Provide the (X, Y) coordinate of the cell's center where the given text is located.  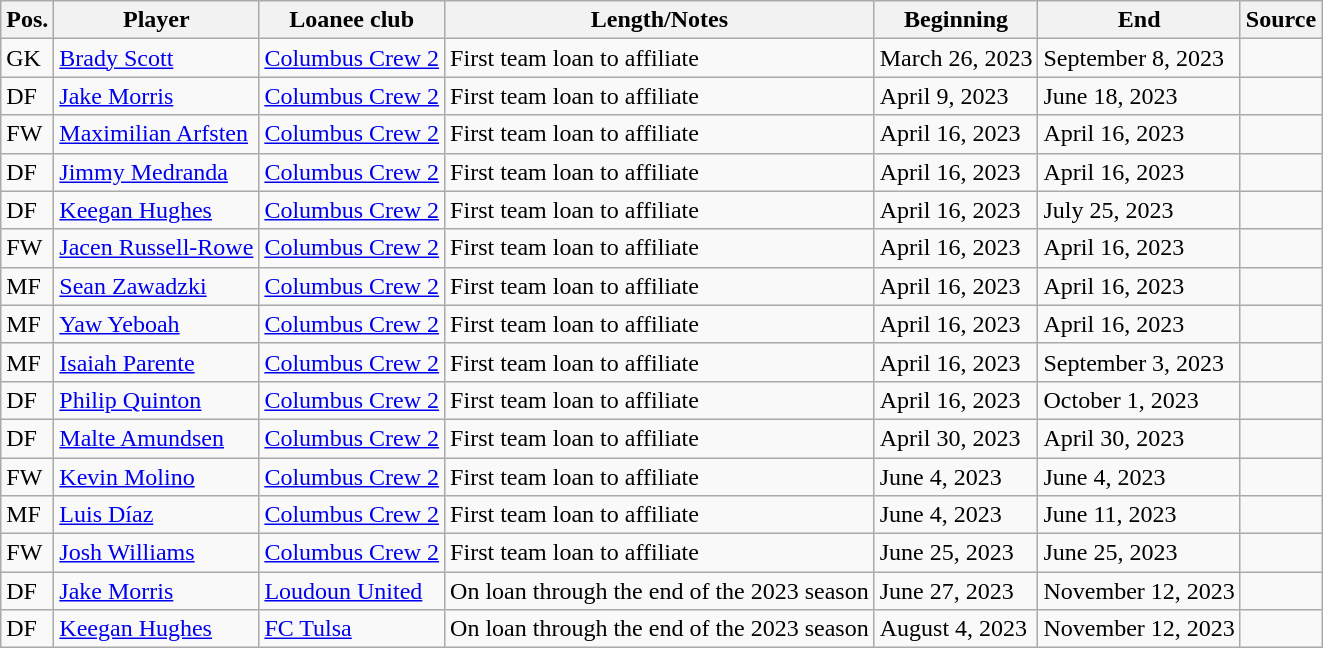
June 18, 2023 (1139, 96)
Sean Zawadzki (156, 286)
September 8, 2023 (1139, 58)
Yaw Yeboah (156, 324)
Pos. (28, 20)
Malte Amundsen (156, 438)
Josh Williams (156, 553)
June 11, 2023 (1139, 515)
Philip Quinton (156, 400)
Isaiah Parente (156, 362)
FC Tulsa (352, 629)
Maximilian Arfsten (156, 134)
July 25, 2023 (1139, 210)
October 1, 2023 (1139, 400)
GK (28, 58)
June 27, 2023 (956, 591)
Player (156, 20)
Jimmy Medranda (156, 172)
Beginning (956, 20)
Kevin Molino (156, 477)
End (1139, 20)
Loanee club (352, 20)
Length/Notes (660, 20)
September 3, 2023 (1139, 362)
March 26, 2023 (956, 58)
Jacen Russell-Rowe (156, 248)
Source (1280, 20)
Loudoun United (352, 591)
Brady Scott (156, 58)
Luis Díaz (156, 515)
April 9, 2023 (956, 96)
August 4, 2023 (956, 629)
